Pinpoint the cell where the given text exists, returning its (x, y) midpoint coordinate. 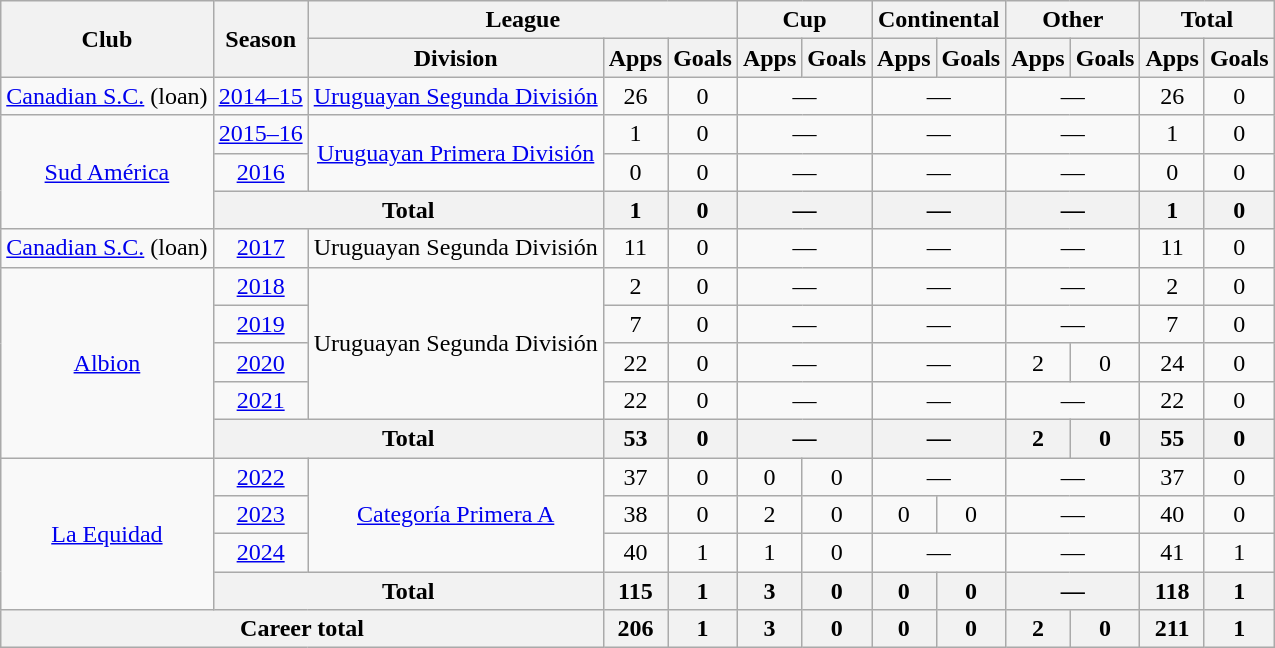
55 (1172, 438)
2024 (260, 553)
2020 (260, 362)
League (522, 20)
2014–15 (260, 96)
Career total (302, 629)
115 (635, 591)
Albion (107, 362)
2018 (260, 286)
Uruguayan Primera División (456, 153)
41 (1172, 553)
24 (1172, 362)
Sud América (107, 172)
2015–16 (260, 134)
2021 (260, 400)
118 (1172, 591)
Other (1073, 20)
2023 (260, 515)
206 (635, 629)
Categoría Primera A (456, 515)
Cup (804, 20)
2019 (260, 324)
2022 (260, 477)
2016 (260, 172)
Club (107, 39)
La Equidad (107, 534)
2017 (260, 248)
211 (1172, 629)
Continental (939, 20)
Division (456, 58)
Season (260, 39)
38 (635, 515)
53 (635, 438)
